Identify which cell holds the provided text, then report its (x, y) central coordinate. 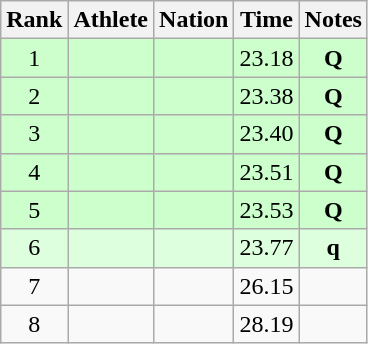
4 (34, 172)
23.53 (266, 210)
5 (34, 210)
6 (34, 248)
2 (34, 96)
7 (34, 286)
3 (34, 134)
1 (34, 58)
Nation (194, 20)
23.40 (266, 134)
23.18 (266, 58)
23.51 (266, 172)
26.15 (266, 286)
q (333, 248)
8 (34, 324)
23.38 (266, 96)
28.19 (266, 324)
Notes (333, 20)
Athlete (111, 20)
23.77 (266, 248)
Time (266, 20)
Rank (34, 20)
